Output the [x, y] coordinate of the center of the cell containing the given text.  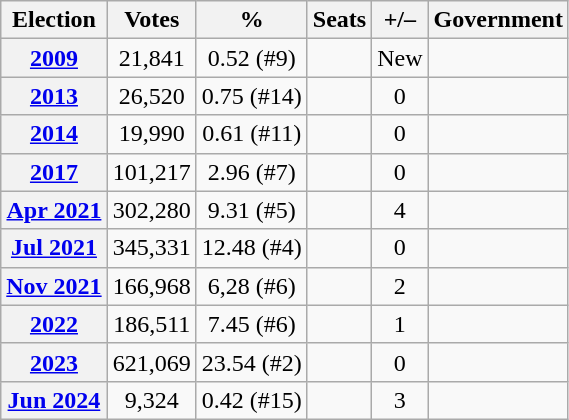
345,331 [152, 248]
2013 [54, 96]
23.54 (#2) [252, 362]
Apr 2021 [54, 210]
1 [400, 324]
7.45 (#6) [252, 324]
9.31 (#5) [252, 210]
0.52 (#9) [252, 58]
0.61 (#11) [252, 134]
302,280 [152, 210]
166,968 [152, 286]
2017 [54, 172]
26,520 [152, 96]
19,990 [152, 134]
Government [498, 20]
New [400, 58]
Votes [152, 20]
% [252, 20]
+/– [400, 20]
2 [400, 286]
Seats [339, 20]
621,069 [152, 362]
4 [400, 210]
101,217 [152, 172]
Jul 2021 [54, 248]
3 [400, 400]
Election [54, 20]
2022 [54, 324]
21,841 [152, 58]
Nov 2021 [54, 286]
0.42 (#15) [252, 400]
9,324 [152, 400]
0.75 (#14) [252, 96]
2009 [54, 58]
2.96 (#7) [252, 172]
2023 [54, 362]
12.48 (#4) [252, 248]
6,28 (#6) [252, 286]
186,511 [152, 324]
Jun 2024 [54, 400]
2014 [54, 134]
